Determine the (X, Y) coordinate at the center of the cell enclosing the given text.  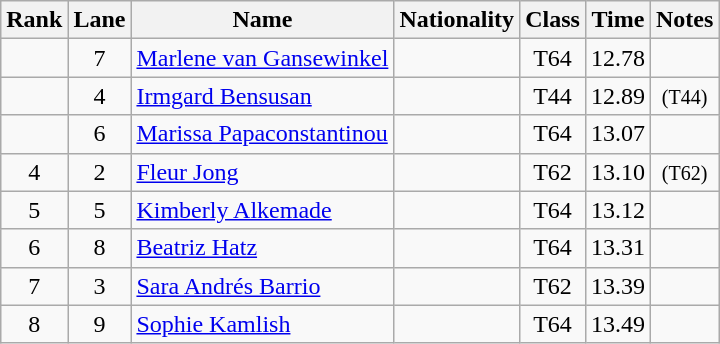
(T62) (684, 172)
12.89 (618, 96)
Fleur Jong (262, 172)
Rank (34, 20)
13.07 (618, 134)
2 (100, 172)
12.78 (618, 58)
Class (553, 20)
Name (262, 20)
9 (100, 324)
Sophie Kamlish (262, 324)
Time (618, 20)
13.49 (618, 324)
Marissa Papaconstantinou (262, 134)
Beatriz Hatz (262, 248)
Irmgard Bensusan (262, 96)
3 (100, 286)
13.12 (618, 210)
T44 (553, 96)
Lane (100, 20)
Kimberly Alkemade (262, 210)
Sara Andrés Barrio (262, 286)
13.10 (618, 172)
13.31 (618, 248)
Marlene van Gansewinkel (262, 58)
13.39 (618, 286)
(T44) (684, 96)
Nationality (457, 20)
Notes (684, 20)
